Provide the [x, y] coordinate of the cell's center where the given text is located.  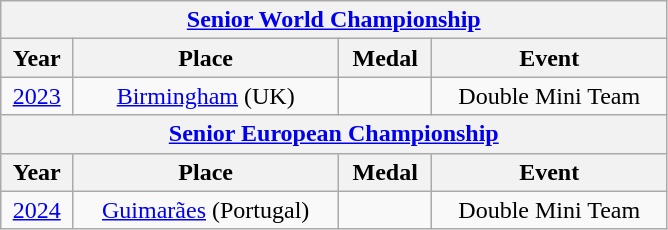
Birmingham (UK) [206, 96]
2023 [37, 96]
Senior European Championship [334, 134]
2024 [37, 210]
Guimarães (Portugal) [206, 210]
Senior World Championship [334, 20]
